Determine the (X, Y) coordinate at the center of the cell enclosing the given text.  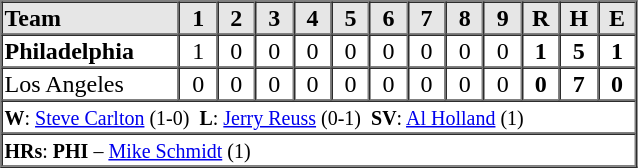
9 (503, 18)
E (617, 18)
H (579, 18)
HRs: PHI – Mike Schmidt (1) (319, 150)
Los Angeles (91, 84)
W: Steve Carlton (1-0) L: Jerry Reuss (0-1) SV: Al Holland (1) (319, 116)
4 (312, 18)
3 (274, 18)
8 (465, 18)
Philadelphia (91, 50)
Team (91, 18)
2 (236, 18)
R (541, 18)
6 (388, 18)
